For the text-containing cell, return its midpoint in [x, y] coordinate format. 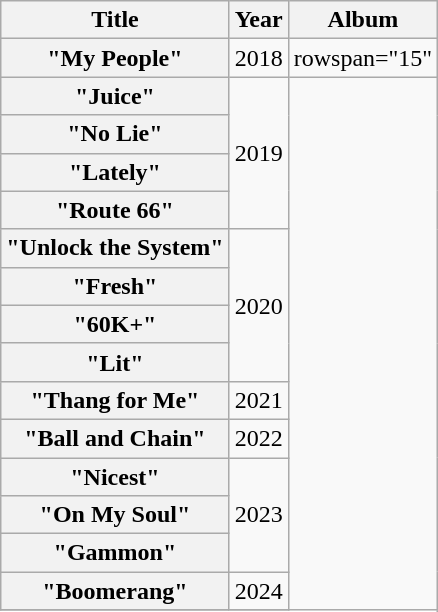
2022 [258, 438]
Year [258, 20]
"Fresh" [115, 286]
"Lit" [115, 362]
rowspan="15" [363, 58]
Album [363, 20]
2021 [258, 400]
"Lately" [115, 172]
"On My Soul" [115, 515]
"My People" [115, 58]
2020 [258, 305]
2023 [258, 515]
"60K+" [115, 324]
"Thang for Me" [115, 400]
"Juice" [115, 96]
"No Lie" [115, 134]
Title [115, 20]
"Gammon" [115, 553]
"Ball and Chain" [115, 438]
"Route 66" [115, 210]
2019 [258, 153]
2018 [258, 58]
2024 [258, 591]
"Boomerang" [115, 591]
"Nicest" [115, 477]
"Unlock the System" [115, 248]
